Return (x, y) of the center of cell containing provided text 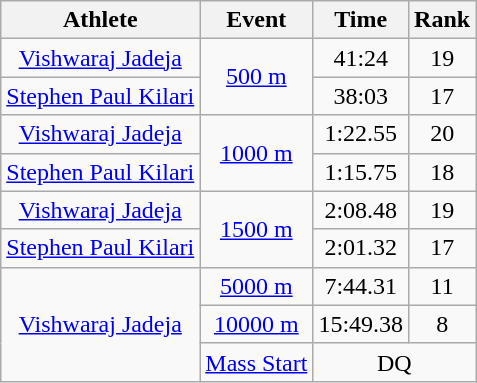
1500 m (256, 229)
Rank (442, 20)
Event (256, 20)
2:01.32 (361, 248)
11 (442, 286)
Mass Start (256, 362)
DQ (394, 362)
18 (442, 172)
2:08.48 (361, 210)
10000 m (256, 324)
500 m (256, 77)
Athlete (100, 20)
41:24 (361, 58)
1:22.55 (361, 134)
15:49.38 (361, 324)
20 (442, 134)
38:03 (361, 96)
5000 m (256, 286)
7:44.31 (361, 286)
8 (442, 324)
Time (361, 20)
1:15.75 (361, 172)
1000 m (256, 153)
